Capture the cell that displays the provided text and extract its (x, y) central coordinate. 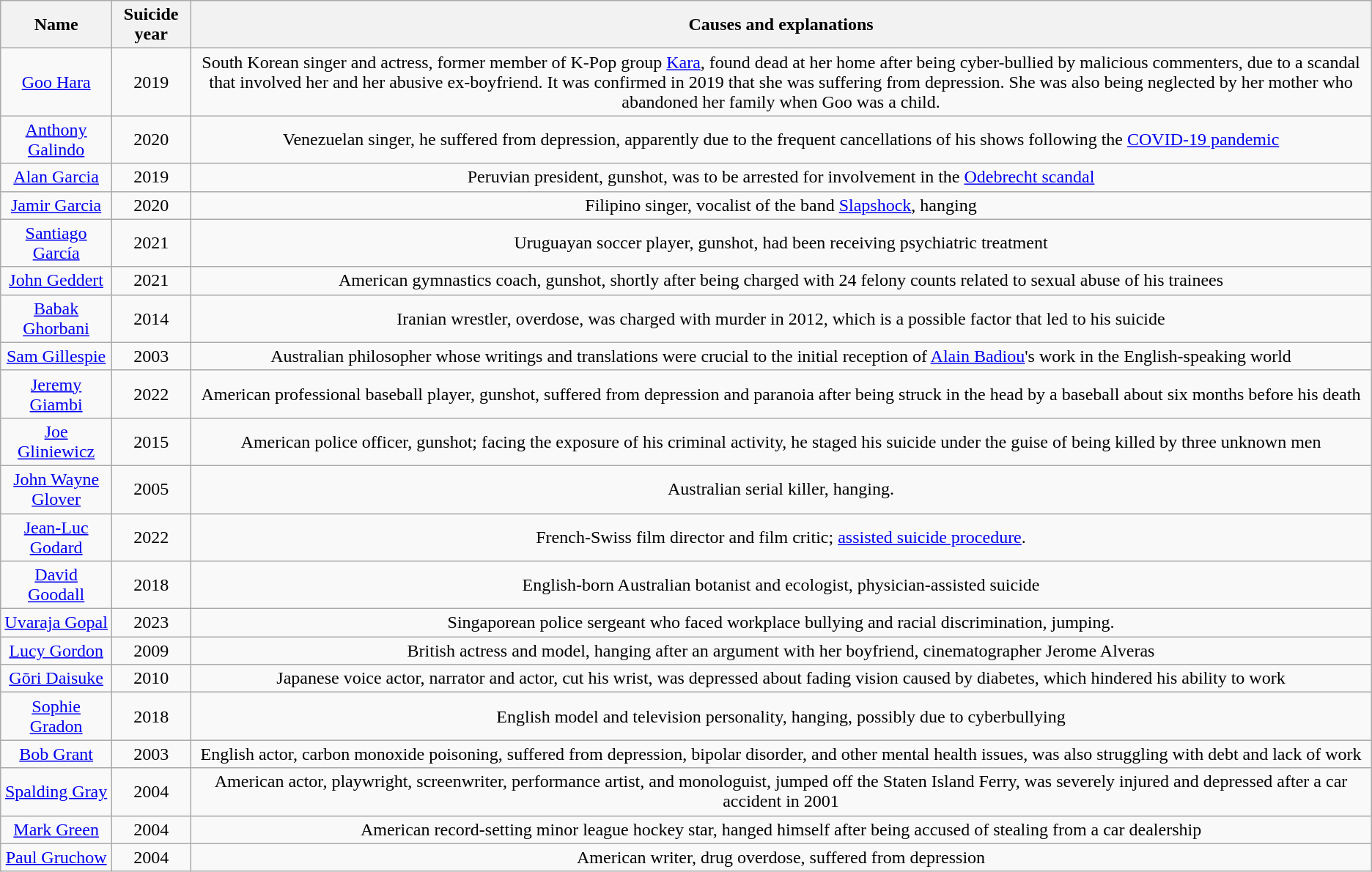
Jean-Luc Godard (56, 536)
Filipino singer, vocalist of the band Slapshock, hanging (781, 205)
Causes and explanations (781, 25)
Anthony Galindo (56, 139)
American gymnastics coach, gunshot, shortly after being charged with 24 felony counts related to sexual abuse of his trainees (781, 281)
Paul Gruchow (56, 857)
Lucy Gordon (56, 651)
2023 (151, 623)
Spalding Gray (56, 791)
Sam Gillespie (56, 356)
2010 (151, 679)
English model and television personality, hanging, possibly due to cyberbullying (781, 717)
Venezuelan singer, he suffered from depression, apparently due to the frequent cancellations of his shows following the COVID-19 pandemic (781, 139)
2014 (151, 318)
Uvaraja Gopal (56, 623)
David Goodall (56, 585)
American writer, drug overdose, suffered from depression (781, 857)
Babak Ghorbani (56, 318)
Bob Grant (56, 754)
Iranian wrestler, overdose, was charged with murder in 2012, which is a possible factor that led to his suicide (781, 318)
Sophie Gradon (56, 717)
Santiago García (56, 243)
Mark Green (56, 829)
Australian philosopher whose writings and translations were crucial to the initial reception of Alain Badiou's work in the English-speaking world (781, 356)
Singaporean police sergeant who faced workplace bullying and racial discrimination, jumping. (781, 623)
Gōri Daisuke (56, 679)
English-born Australian botanist and ecologist, physician-assisted suicide (781, 585)
British actress and model, hanging after an argument with her boyfriend, cinematographer Jerome Alveras (781, 651)
Name (56, 25)
2015 (151, 441)
Goo Hara (56, 82)
Peruvian president, gunshot, was to be arrested for involvement in the Odebrecht scandal (781, 177)
Jeremy Giambi (56, 394)
Australian serial killer, hanging. (781, 489)
Joe Gliniewicz (56, 441)
2005 (151, 489)
Uruguayan soccer player, gunshot, had been receiving psychiatric treatment (781, 243)
Japanese voice actor, narrator and actor, cut his wrist, was depressed about fading vision caused by diabetes, which hindered his ability to work (781, 679)
Suicide year (151, 25)
John Wayne Glover (56, 489)
John Geddert (56, 281)
Jamir Garcia (56, 205)
French-Swiss film director and film critic; assisted suicide procedure. (781, 536)
2009 (151, 651)
American record-setting minor league hockey star, hanged himself after being accused of stealing from a car dealership (781, 829)
Alan Garcia (56, 177)
